Locate the cell with the specified text and output its (X, Y) center coordinate. 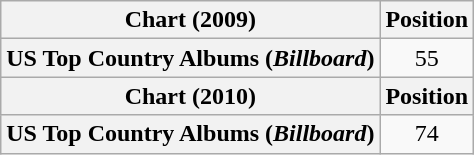
74 (427, 134)
55 (427, 58)
Chart (2009) (190, 20)
Chart (2010) (190, 96)
